Scan for the cell matching the given text and deliver its (X, Y) coordinate at center. 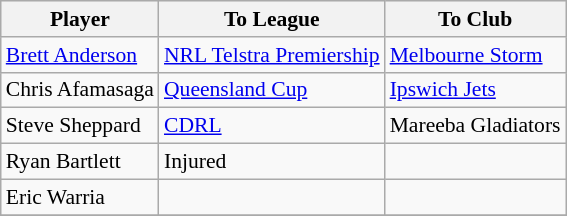
To Club (476, 19)
Queensland Cup (272, 90)
Melbourne Storm (476, 55)
Eric Warria (80, 197)
Player (80, 19)
Ryan Bartlett (80, 162)
Chris Afamasaga (80, 90)
NRL Telstra Premiership (272, 55)
To League (272, 19)
Mareeba Gladiators (476, 126)
Injured (272, 162)
Brett Anderson (80, 55)
CDRL (272, 126)
Steve Sheppard (80, 126)
Ipswich Jets (476, 90)
